From the cell containing the given text, extract its center point as (x, y) coordinate. 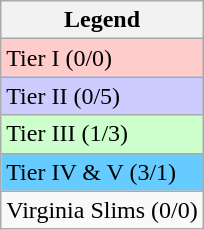
Tier II (0/5) (102, 96)
Tier I (0/0) (102, 58)
Virginia Slims (0/0) (102, 210)
Tier III (1/3) (102, 134)
Legend (102, 20)
Tier IV & V (3/1) (102, 172)
